Detect which cell encompasses the target text, then output its (X, Y) center coordinate. 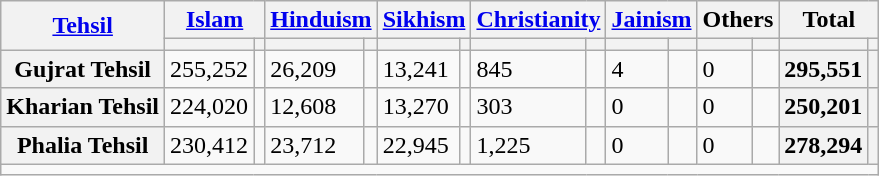
13,270 (418, 107)
Jainism (652, 20)
303 (528, 107)
4 (637, 69)
230,412 (210, 145)
255,252 (210, 69)
Islam (215, 20)
26,209 (314, 69)
Total (829, 20)
250,201 (824, 107)
Others (738, 20)
13,241 (418, 69)
1,225 (528, 145)
Hinduism (321, 20)
Phalia Tehsil (83, 145)
224,020 (210, 107)
22,945 (418, 145)
295,551 (824, 69)
845 (528, 69)
Sikhism (424, 20)
Kharian Tehsil (83, 107)
12,608 (314, 107)
Gujrat Tehsil (83, 69)
Tehsil (83, 26)
23,712 (314, 145)
278,294 (824, 145)
Christianity (538, 20)
